Identify which cell holds the provided text, then report its (X, Y) central coordinate. 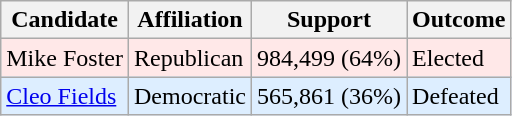
Mike Foster (65, 58)
Elected (459, 58)
Cleo Fields (65, 96)
Democratic (190, 96)
565,861 (36%) (328, 96)
984,499 (64%) (328, 58)
Support (328, 20)
Defeated (459, 96)
Affiliation (190, 20)
Outcome (459, 20)
Candidate (65, 20)
Republican (190, 58)
